Output the [x, y] coordinate of the center of the cell containing the given text.  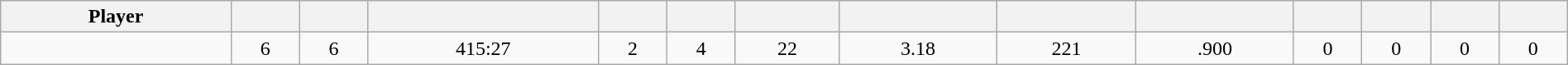
221 [1067, 48]
22 [787, 48]
2 [633, 48]
3.18 [918, 48]
Player [116, 17]
415:27 [483, 48]
4 [701, 48]
.900 [1215, 48]
